Extract the (x, y) coordinate from the center of the cell holding the provided text.  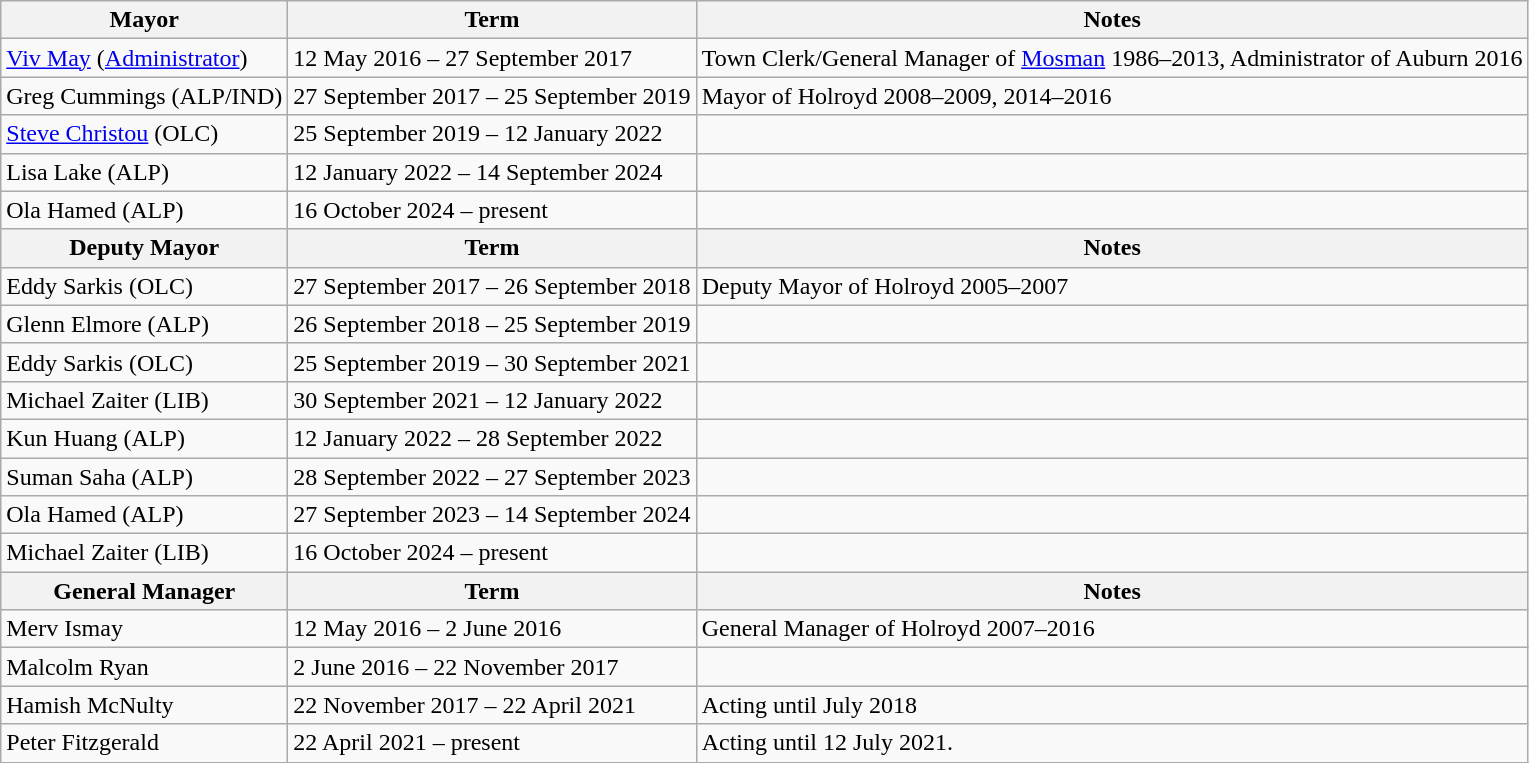
22 November 2017 – 22 April 2021 (492, 705)
27 September 2023 – 14 September 2024 (492, 515)
12 January 2022 – 14 September 2024 (492, 172)
Town Clerk/General Manager of Mosman 1986–2013, Administrator of Auburn 2016 (1112, 58)
Malcolm Ryan (144, 667)
28 September 2022 – 27 September 2023 (492, 477)
26 September 2018 – 25 September 2019 (492, 324)
Steve Christou (OLC) (144, 134)
12 May 2016 – 2 June 2016 (492, 629)
30 September 2021 – 12 January 2022 (492, 400)
Acting until 12 July 2021. (1112, 743)
Glenn Elmore (ALP) (144, 324)
12 May 2016 – 27 September 2017 (492, 58)
Deputy Mayor (144, 248)
25 September 2019 – 30 September 2021 (492, 362)
2 June 2016 – 22 November 2017 (492, 667)
Suman Saha (ALP) (144, 477)
Mayor (144, 20)
22 April 2021 – present (492, 743)
Peter Fitzgerald (144, 743)
Merv Ismay (144, 629)
General Manager of Holroyd 2007–2016 (1112, 629)
27 September 2017 – 25 September 2019 (492, 96)
Hamish McNulty (144, 705)
Greg Cummings (ALP/IND) (144, 96)
Mayor of Holroyd 2008–2009, 2014–2016 (1112, 96)
12 January 2022 – 28 September 2022 (492, 438)
27 September 2017 – 26 September 2018 (492, 286)
General Manager (144, 591)
Deputy Mayor of Holroyd 2005–2007 (1112, 286)
Acting until July 2018 (1112, 705)
Viv May (Administrator) (144, 58)
Kun Huang (ALP) (144, 438)
25 September 2019 – 12 January 2022 (492, 134)
Lisa Lake (ALP) (144, 172)
